Determine the (X, Y) coordinate at the center of the cell enclosing the given text.  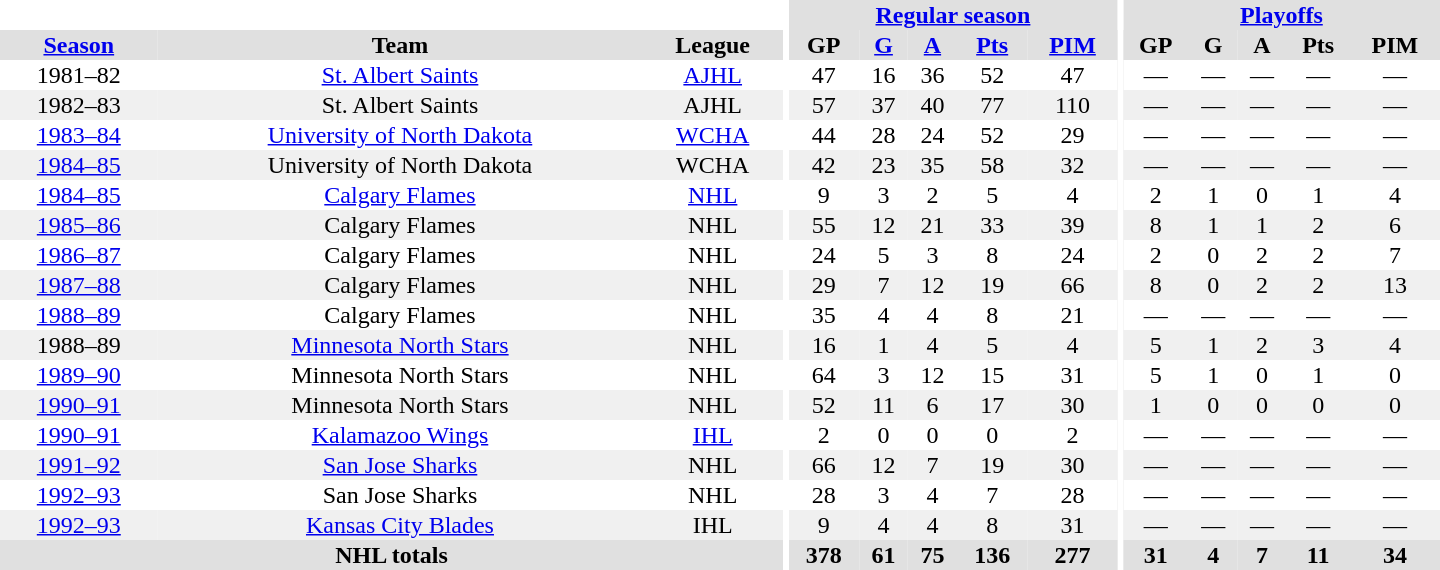
13 (1395, 285)
75 (932, 555)
55 (824, 225)
34 (1395, 555)
Kansas City Blades (400, 525)
17 (992, 405)
36 (932, 75)
Playoffs (1282, 15)
64 (824, 375)
32 (1073, 165)
1991–92 (79, 465)
1982–83 (79, 105)
44 (824, 135)
61 (884, 555)
1985–86 (79, 225)
Team (400, 45)
League (712, 45)
1986–87 (79, 255)
58 (992, 165)
Season (79, 45)
39 (1073, 225)
Kalamazoo Wings (400, 435)
1981–82 (79, 75)
378 (824, 555)
Regular season (952, 15)
40 (932, 105)
23 (884, 165)
77 (992, 105)
136 (992, 555)
33 (992, 225)
57 (824, 105)
1987–88 (79, 285)
NHL totals (392, 555)
277 (1073, 555)
37 (884, 105)
1989–90 (79, 375)
110 (1073, 105)
42 (824, 165)
15 (992, 375)
1983–84 (79, 135)
